Identify which cell holds the provided text, then report its [x, y] central coordinate. 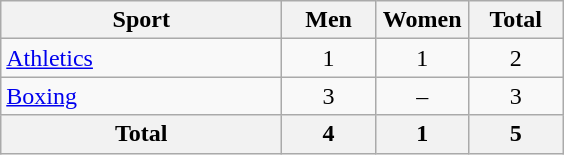
Boxing [142, 96]
Men [329, 20]
Sport [142, 20]
Women [422, 20]
5 [516, 134]
– [422, 96]
2 [516, 58]
4 [329, 134]
Athletics [142, 58]
